Provide the [X, Y] coordinate of the cell's center where the given text is located.  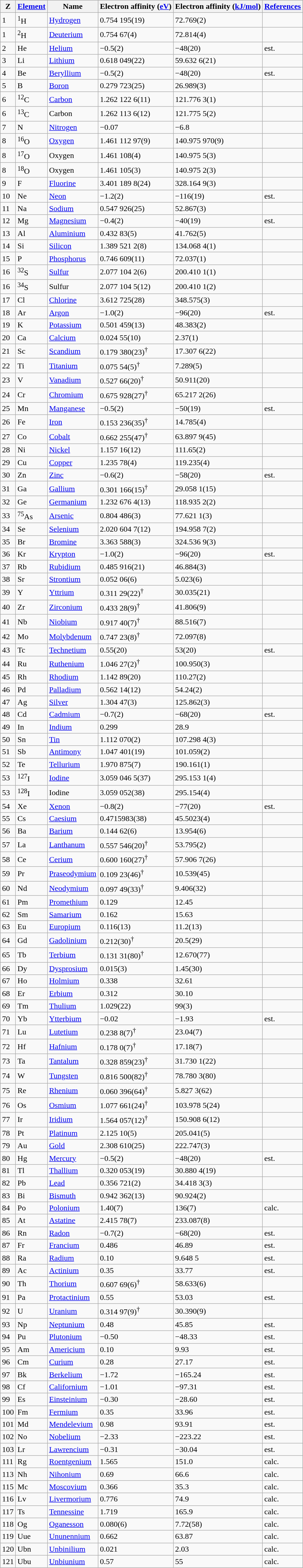
Ar [31, 313]
Ac [31, 1270]
Nd [31, 888]
1.304 47(3) [136, 702]
38 [8, 579]
30.390(9) [218, 1311]
−0.02 [136, 1018]
Au [31, 1146]
324.536 9(3) [218, 542]
Ra [31, 1258]
0.662 255(47)† [136, 437]
Aluminium [73, 233]
Br [31, 542]
He [31, 48]
5.827 3(62) [218, 1091]
Fr [31, 1245]
Ta [31, 1061]
0.600 160(27)† [136, 859]
Technetium [73, 650]
54.24(2) [218, 690]
26.989(3) [218, 86]
−0.07 [136, 127]
Po [31, 1208]
0.98 [136, 1424]
21 [8, 351]
Radium [73, 1258]
Ne [31, 196]
1.047 401(19) [136, 752]
Ce [31, 859]
Einsteinium [73, 1400]
41.762(5) [218, 233]
Thallium [73, 1170]
Neodymium [73, 888]
295.153 1(4) [218, 778]
222.747(3) [218, 1146]
Vanadium [73, 380]
Nh [31, 1474]
28 [8, 450]
Lanthanum [73, 844]
−1.2(2) [136, 196]
1.45(30) [218, 969]
0.527 66(20)† [136, 380]
−0.8(2) [136, 806]
Lutetium [73, 1032]
−2.33 [136, 1437]
348.575(3) [218, 300]
Lr [31, 1449]
Ge [31, 502]
Europium [73, 927]
Tin [73, 739]
1.142 89(20) [136, 677]
−0.6(2) [136, 475]
116 [8, 1499]
101.059(2) [218, 752]
Cadmium [73, 715]
28.9 [218, 727]
3.401 189 8(24) [136, 184]
Astatine [73, 1221]
0.562 14(12) [136, 690]
151.0 [218, 1462]
Palladium [73, 690]
29.058 1(15) [218, 488]
Oganesson [73, 1524]
233.087(8) [218, 1221]
Er [31, 993]
Ag [31, 702]
17 [8, 300]
−223.22 [218, 1437]
Unbinilium [73, 1549]
25 [8, 408]
Plutonium [73, 1337]
1.461 108(4) [136, 155]
−0.4(2) [136, 221]
88 [8, 1258]
0.675 928(27)† [136, 395]
194.958 7(2) [218, 529]
36 [8, 554]
45.5023(4) [218, 818]
Boron [73, 86]
29 [8, 462]
Ti [31, 366]
K [31, 325]
0.144 62(6) [136, 831]
0.301 166(15)† [136, 488]
89 [8, 1270]
Ho [31, 981]
111.65(2) [218, 450]
Cf [31, 1387]
49 [8, 727]
50.911(20) [218, 380]
117 [8, 1512]
0.109 23(46)† [136, 874]
−30.04 [218, 1449]
99(3) [218, 1006]
Protactinium [73, 1298]
65.217 2(26) [218, 395]
Erbium [73, 993]
30.035(21) [218, 593]
136(7) [218, 1208]
Rh [31, 677]
P [31, 258]
45 [8, 677]
0.178 0(7)† [136, 1047]
0.338 [136, 981]
Lead [73, 1183]
80 [8, 1158]
Mg [31, 221]
Os [31, 1105]
Og [31, 1524]
0.320 053(19) [136, 1170]
69 [8, 1006]
0.097 49(33)† [136, 888]
1.157 16(12) [136, 450]
Al [31, 233]
53.795(2) [218, 844]
72 [8, 1047]
76 [8, 1105]
Ru [31, 663]
103.978 5(24) [218, 1105]
48.383(2) [218, 325]
Ytterbium [73, 1018]
Electron affinity (kJ/mol) [218, 7]
1.262 122 6(11) [136, 99]
88.516(7) [218, 622]
23.04(7) [218, 1032]
Ruthenium [73, 663]
73 [8, 1061]
47 [8, 702]
0.486 [136, 1245]
2.020 604 7(12) [136, 529]
17O [31, 155]
2.077 104 2(6) [136, 272]
1.232 676 4(13) [136, 502]
−28.60 [218, 1400]
Sn [31, 739]
5 [8, 86]
−116(19) [218, 196]
Lithium [73, 61]
Element [31, 7]
59.632 6(21) [218, 61]
Iridium [73, 1120]
Bi [31, 1196]
111 [8, 1462]
0.312 [136, 993]
0.314 97(9)† [136, 1311]
4 [8, 73]
35 [8, 542]
2.415 78(7) [136, 1221]
Tc [31, 650]
Bismuth [73, 1196]
Zinc [73, 475]
1.719 [136, 1512]
Re [31, 1091]
−6.8 [218, 127]
1.970 875(7) [136, 764]
13 [8, 233]
32 [8, 502]
0.55 [136, 1298]
Barium [73, 831]
No [31, 1437]
94 [8, 1337]
Indium [73, 727]
Deuterium [73, 35]
13.954(6) [218, 831]
34S [31, 286]
2 [8, 48]
Helium [73, 48]
30.880 4(19) [218, 1170]
0.747 23(8)† [136, 637]
Calcium [73, 338]
61 [8, 902]
78.780 3(80) [218, 1076]
0.075 54(5)† [136, 366]
119 [8, 1537]
22 [8, 366]
72.097(8) [218, 637]
Fluorine [73, 184]
2.125 10(5) [136, 1133]
12.670(77) [218, 955]
Y [31, 593]
Caesium [73, 818]
18O [31, 170]
0.28 [136, 1362]
72.814(4) [218, 35]
−48.33 [218, 1337]
32S [31, 272]
Polonium [73, 1208]
Si [31, 246]
At [31, 1221]
12 [8, 221]
Pb [31, 1183]
200.410 1(2) [218, 286]
96 [8, 1362]
12.45 [218, 902]
Thulium [73, 1006]
Curium [73, 1362]
Promethium [73, 902]
Terbium [73, 955]
Zirconium [73, 607]
1.262 113 6(12) [136, 114]
128I [31, 793]
16O [31, 141]
Cobalt [73, 437]
Neon [73, 196]
Potassium [73, 325]
56 [8, 831]
42 [8, 637]
0.917 40(7)† [136, 622]
71 [8, 1032]
75 [8, 1091]
119.235(4) [218, 462]
Tennessine [73, 1512]
Th [31, 1284]
Nickel [73, 450]
Radon [73, 1233]
91 [8, 1298]
Sb [31, 752]
67 [8, 981]
110.27(2) [218, 677]
3.059 046 5(37) [136, 778]
190.161(1) [218, 764]
Niobium [73, 622]
1.077 661(24)† [136, 1105]
3.612 725(28) [136, 300]
84 [8, 1208]
20.5(29) [218, 941]
Hf [31, 1047]
Pu [31, 1337]
57 [8, 844]
Es [31, 1400]
100.950(3) [218, 663]
Eu [31, 927]
Pa [31, 1298]
328.164 9(3) [218, 184]
Praseodymium [73, 874]
Strontium [73, 579]
77 [8, 1120]
72.037(1) [218, 258]
92 [8, 1311]
0.607 69(6)† [136, 1284]
Lv [31, 1499]
Nobelium [73, 1437]
Platinum [73, 1133]
14 [8, 246]
−1.93 [218, 1018]
53.03 [218, 1298]
Ga [31, 488]
99 [8, 1400]
17.307 6(22) [218, 351]
1.046 27(2)† [136, 663]
0.052 06(6) [136, 579]
Tl [31, 1170]
10 [8, 196]
45.85 [218, 1324]
121 [8, 1561]
1.389 521 2(8) [136, 246]
Gold [73, 1146]
11 [8, 208]
Mo [31, 637]
F [31, 184]
0.179 380(23)† [136, 351]
0.311 29(22)† [136, 593]
Unbiunium [73, 1561]
Ubn [31, 1549]
Ba [31, 831]
58 [8, 859]
Bromine [73, 542]
150.908 6(12) [218, 1120]
1.564 057(12)† [136, 1120]
27 [8, 437]
98 [8, 1387]
9 [8, 184]
0.212(30)† [136, 941]
0.366 [136, 1487]
Tm [31, 1006]
43 [8, 650]
0.55(20) [136, 650]
Xenon [73, 806]
Nihonium [73, 1474]
33 [8, 516]
−97.31 [218, 1387]
34 [8, 529]
44 [8, 663]
Samarium [73, 914]
Rg [31, 1462]
31.730 1(22) [218, 1061]
Titanium [73, 366]
Phosphorus [73, 258]
Pt [31, 1133]
Zr [31, 607]
63 [8, 927]
Tungsten [73, 1076]
Cl [31, 300]
Sodium [73, 208]
0.662 [136, 1537]
1.235 78(4) [136, 462]
−58(20) [218, 475]
Ubu [31, 1561]
1.029(22) [136, 1006]
Sc [31, 351]
−165.24 [218, 1374]
0.557 546(20)† [136, 844]
Uranium [73, 1311]
60 [8, 888]
Antimony [73, 752]
Argon [73, 313]
30.10 [218, 993]
0.942 362(13) [136, 1196]
9.648 5 [218, 1258]
32.61 [218, 981]
165.9 [218, 1512]
Np [31, 1324]
79 [8, 1146]
2H [31, 35]
120 [8, 1549]
50 [8, 739]
Moscovium [73, 1487]
95 [8, 1349]
121.775 5(2) [218, 114]
Gallium [73, 488]
90 [8, 1284]
0.776 [136, 1499]
Cr [31, 395]
Fm [31, 1412]
72.769(2) [218, 20]
0.816 500(82)† [136, 1076]
Name [73, 7]
93.91 [218, 1424]
2.03 [218, 1549]
0.501 459(13) [136, 325]
83 [8, 1196]
0.547 926(25) [136, 208]
N [31, 127]
41.806(9) [218, 607]
77.621 1(3) [218, 516]
33.77 [218, 1270]
205.041(5) [218, 1133]
Yb [31, 1018]
200.410 1(1) [218, 272]
Se [31, 529]
37 [8, 567]
Berkelium [73, 1374]
Cm [31, 1362]
78 [8, 1133]
113 [8, 1474]
33.96 [218, 1412]
Yttrium [73, 593]
51 [8, 752]
Pm [31, 902]
Pd [31, 690]
Ts [31, 1512]
Rhenium [73, 1091]
1.40(7) [136, 1208]
48 [8, 715]
0.116(13) [136, 927]
52.867(3) [218, 208]
0.432 83(5) [136, 233]
Silver [73, 702]
Cs [31, 818]
52 [8, 764]
0.021 [136, 1549]
63.897 9(45) [218, 437]
Rb [31, 567]
Tantalum [73, 1061]
46.89 [218, 1245]
U [31, 1311]
26 [8, 422]
1.112 070(2) [136, 739]
74.9 [218, 1499]
Ni [31, 450]
Kr [31, 554]
Germanium [73, 502]
Tellurium [73, 764]
75As [31, 516]
Ca [31, 338]
127I [31, 778]
125.862(3) [218, 702]
100 [8, 1412]
107.298 4(3) [218, 739]
Dy [31, 969]
97 [8, 1374]
Iron [73, 422]
0.131 31(80)† [136, 955]
Z [8, 7]
Sr [31, 579]
−0.30 [136, 1400]
0.485 916(21) [136, 567]
0.129 [136, 902]
85 [8, 1221]
−1.01 [136, 1387]
134.068 4(1) [218, 246]
Mc [31, 1487]
86 [8, 1233]
102 [8, 1437]
0.356 721(2) [136, 1183]
−0.50 [136, 1337]
Rubidium [73, 567]
62 [8, 914]
Americium [73, 1349]
0.080(6) [136, 1524]
Ununennium [73, 1537]
−1.72 [136, 1374]
Actinium [73, 1270]
140.975 5(3) [218, 155]
27.17 [218, 1362]
118.935 2(2) [218, 502]
Hg [31, 1158]
Livermorium [73, 1499]
31 [8, 488]
1.565 [136, 1462]
103 [8, 1449]
Tb [31, 955]
Te [31, 764]
−0.31 [136, 1449]
7.289(5) [218, 366]
140.975 2(3) [218, 170]
65 [8, 955]
7 [8, 127]
Manganese [73, 408]
0.153 236(35)† [136, 422]
41 [8, 622]
Beryllium [73, 73]
Californium [73, 1387]
W [31, 1076]
14.785(4) [218, 422]
18 [8, 313]
Chromium [73, 395]
References [283, 7]
Cerium [73, 859]
0.238 8(7)† [136, 1032]
V [31, 380]
Md [31, 1424]
34.418 3(3) [218, 1183]
2.308 610(25) [136, 1146]
39 [8, 593]
54 [8, 806]
0.279 723(25) [136, 86]
121.776 3(1) [218, 99]
0.060 396(64)† [136, 1091]
0.015(3) [136, 969]
Francium [73, 1245]
Hafnium [73, 1047]
B [31, 86]
Roentgenium [73, 1462]
Rn [31, 1233]
3.363 588(3) [136, 542]
Nb [31, 622]
0.433 28(9)† [136, 607]
0.69 [136, 1474]
64 [8, 941]
2.37(1) [218, 338]
Nitrogen [73, 127]
53(20) [218, 650]
Zn [31, 475]
46.884(3) [218, 567]
Fe [31, 422]
0.618 049(22) [136, 61]
Hydrogen [73, 20]
12C [31, 99]
15.63 [218, 914]
Be [31, 73]
Selenium [73, 529]
81 [8, 1170]
101 [8, 1424]
66 [8, 969]
Am [31, 1349]
Scandium [73, 351]
82 [8, 1183]
17.18(7) [218, 1047]
Cu [31, 462]
Ir [31, 1120]
Silicon [73, 246]
0.754 195(19) [136, 20]
59 [8, 874]
Pr [31, 874]
68 [8, 993]
0.299 [136, 727]
Gd [31, 941]
35.3 [218, 1487]
−40(19) [218, 221]
Mn [31, 408]
9.93 [218, 1349]
Electron affinity (eV) [136, 7]
0.328 859(23)† [136, 1061]
70 [8, 1018]
−77(20) [218, 806]
0.746 609(11) [136, 258]
0.754 67(4) [136, 35]
Li [31, 61]
7.72(58) [218, 1524]
Bk [31, 1374]
11.2(13) [218, 927]
Uue [31, 1537]
0.162 [136, 914]
0.48 [136, 1324]
5.023(6) [218, 579]
0.024 55(10) [136, 338]
La [31, 844]
Fermium [73, 1412]
1.461 112 97(9) [136, 141]
0.4715983(38) [136, 818]
Osmium [73, 1105]
0.57 [136, 1561]
Sm [31, 914]
Mendelevium [73, 1424]
Copper [73, 462]
87 [8, 1245]
Co [31, 437]
Xe [31, 806]
19 [8, 325]
24 [8, 395]
Krypton [73, 554]
90.924(2) [218, 1196]
57.906 7(26) [218, 859]
Mercury [73, 1158]
115 [8, 1487]
3.059 052(38) [136, 793]
10.539(45) [218, 874]
140.975 970(9) [218, 141]
Molybdenum [73, 637]
30 [8, 475]
Cd [31, 715]
Rhodium [73, 677]
66.6 [218, 1474]
93 [8, 1324]
Neptunium [73, 1324]
−50(19) [218, 408]
1.461 105(3) [136, 170]
46 [8, 690]
Na [31, 208]
63.87 [218, 1537]
118 [8, 1524]
Holmium [73, 981]
3 [8, 61]
15 [8, 258]
58.633(6) [218, 1284]
23 [8, 380]
Lu [31, 1032]
Chlorine [73, 300]
1H [31, 20]
74 [8, 1076]
Magnesium [73, 221]
Dysprosium [73, 969]
295.154(4) [218, 793]
2.077 104 5(12) [136, 286]
0.804 486(3) [136, 516]
20 [8, 338]
9.406(32) [218, 888]
13C [31, 114]
40 [8, 607]
In [31, 727]
Thorium [73, 1284]
Arsenic [73, 516]
Lawrencium [73, 1449]
Gadolinium [73, 941]
